Find where the given text appears and provide that cell's center as (X, Y) coordinate. 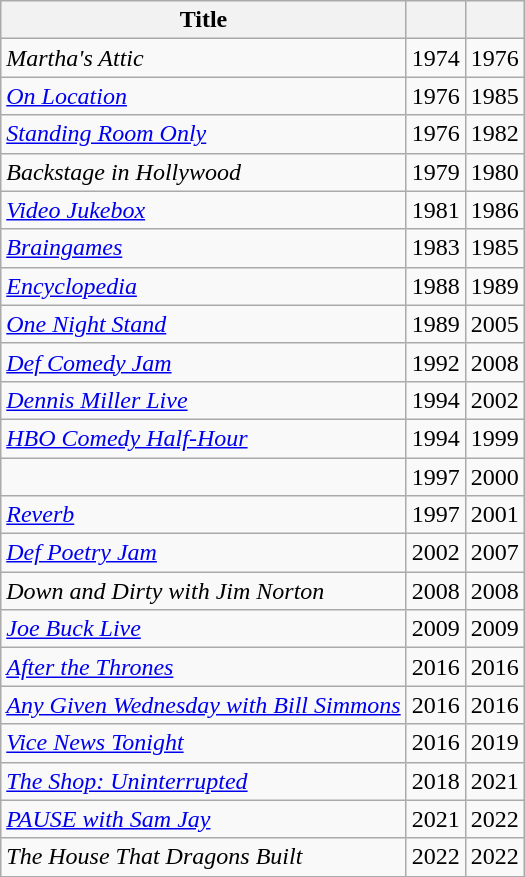
2001 (494, 515)
Def Poetry Jam (204, 553)
1999 (494, 438)
Reverb (204, 515)
2018 (436, 781)
2019 (494, 743)
HBO Comedy Half-Hour (204, 438)
1983 (436, 248)
On Location (204, 96)
1988 (436, 286)
2007 (494, 553)
2005 (494, 324)
2000 (494, 477)
Backstage in Hollywood (204, 172)
1974 (436, 58)
Joe Buck Live (204, 629)
1992 (436, 362)
1982 (494, 134)
Encyclopedia (204, 286)
Down and Dirty with Jim Norton (204, 591)
Martha's Attic (204, 58)
PAUSE with Sam Jay (204, 819)
Vice News Tonight (204, 743)
Dennis Miller Live (204, 400)
After the Thrones (204, 667)
One Night Stand (204, 324)
Def Comedy Jam (204, 362)
1980 (494, 172)
Video Jukebox (204, 210)
Title (204, 20)
1986 (494, 210)
The Shop: Uninterrupted (204, 781)
1981 (436, 210)
Any Given Wednesday with Bill Simmons (204, 705)
The House That Dragons Built (204, 857)
Standing Room Only (204, 134)
Braingames (204, 248)
1979 (436, 172)
